Capture the cell that displays the provided text and extract its (X, Y) central coordinate. 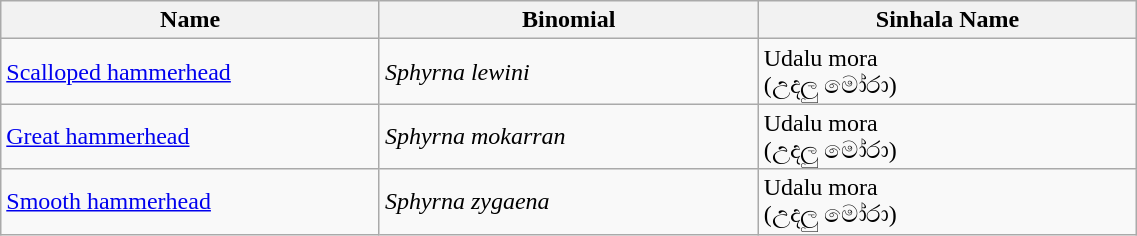
Sphyrna lewini (568, 72)
Smooth hammerhead (190, 202)
Binomial (568, 20)
Sinhala Name (948, 20)
Great hammerhead (190, 136)
Sphyrna mokarran (568, 136)
Scalloped hammerhead (190, 72)
Sphyrna zygaena (568, 202)
Name (190, 20)
